Output the (x, y) coordinate of the center of the cell containing the given text.  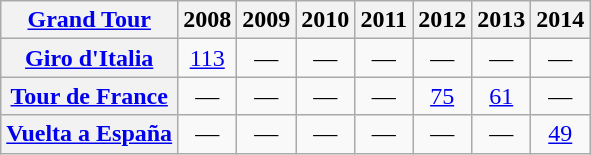
2014 (560, 20)
75 (442, 96)
Giro d'Italia (90, 58)
61 (502, 96)
113 (208, 58)
Grand Tour (90, 20)
2010 (326, 20)
2009 (266, 20)
Vuelta a España (90, 134)
Tour de France (90, 96)
2013 (502, 20)
2012 (442, 20)
2008 (208, 20)
49 (560, 134)
2011 (384, 20)
